Determine the (x, y) coordinate at the center of the cell enclosing the given text.  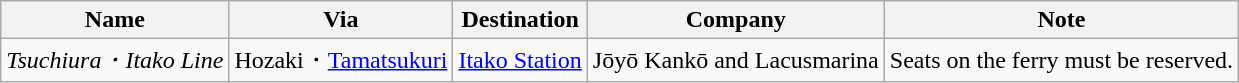
Name (115, 20)
Note (1061, 20)
Tsuchiura・Itako Line (115, 60)
Hozaki・Tamatsukuri (341, 60)
Jōyō Kankō and Lacusmarina (736, 60)
Seats on the ferry must be reserved. (1061, 60)
Company (736, 20)
Itako Station (520, 60)
Via (341, 20)
Destination (520, 20)
